Return (x, y) of the center of cell containing provided text 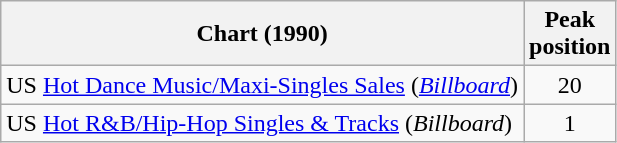
Peakposition (570, 34)
1 (570, 123)
US Hot R&B/Hip-Hop Singles & Tracks (Billboard) (262, 123)
20 (570, 85)
Chart (1990) (262, 34)
US Hot Dance Music/Maxi-Singles Sales (Billboard) (262, 85)
